Locate the cell with the specified text and output its [x, y] center coordinate. 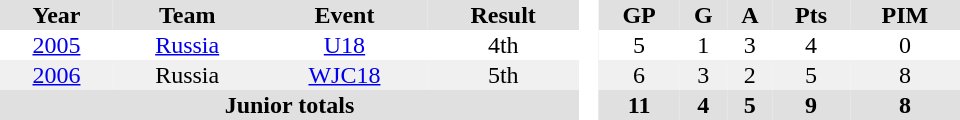
11 [639, 105]
Pts [811, 15]
2 [750, 75]
5th [504, 75]
9 [811, 105]
Year [56, 15]
6 [639, 75]
WJC18 [344, 75]
U18 [344, 45]
2006 [56, 75]
0 [905, 45]
PIM [905, 15]
4th [504, 45]
Team [187, 15]
2005 [56, 45]
Result [504, 15]
GP [639, 15]
1 [703, 45]
Junior totals [290, 105]
Event [344, 15]
A [750, 15]
G [703, 15]
